Scan for the cell matching the given text and deliver its (X, Y) coordinate at center. 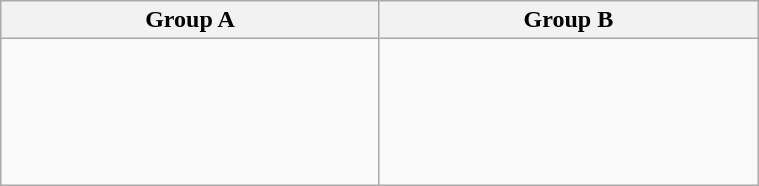
Group B (568, 20)
Group A (190, 20)
